Determine the (x, y) coordinate at the center of the cell enclosing the given text.  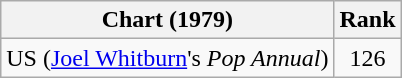
US (Joel Whitburn's Pop Annual) (168, 58)
Chart (1979) (168, 20)
126 (368, 58)
Rank (368, 20)
